Identify which cell holds the provided text, then report its [X, Y] central coordinate. 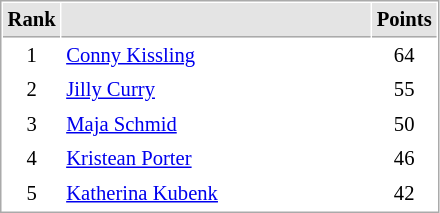
Maja Schmid [216, 124]
3 [32, 124]
Points [404, 20]
64 [404, 56]
Rank [32, 20]
Conny Kissling [216, 56]
4 [32, 158]
50 [404, 124]
46 [404, 158]
42 [404, 194]
55 [404, 90]
1 [32, 56]
Kristean Porter [216, 158]
Katherina Kubenk [216, 194]
Jilly Curry [216, 90]
5 [32, 194]
2 [32, 90]
